Return (X, Y) of the center of cell containing provided text 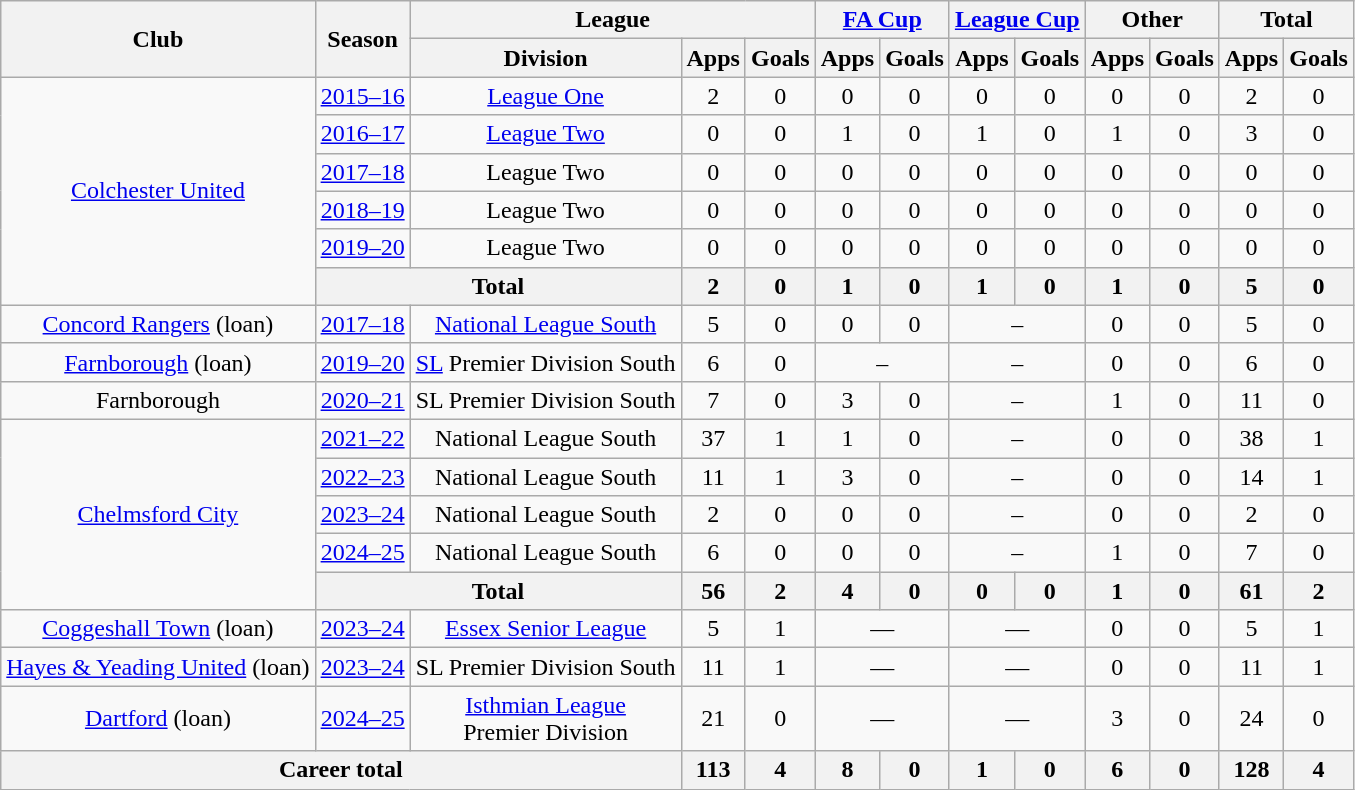
2015–16 (362, 96)
Colchester United (158, 191)
Other (1152, 20)
Coggeshall Town (loan) (158, 629)
League (612, 20)
37 (713, 438)
128 (1251, 770)
21 (713, 718)
Club (158, 39)
61 (1251, 591)
Hayes & Yeading United (loan) (158, 667)
Chelmsford City (158, 514)
2018–19 (362, 210)
Farnborough (loan) (158, 362)
14 (1251, 477)
Season (362, 39)
56 (713, 591)
8 (847, 770)
Isthmian LeaguePremier Division (546, 718)
2021–22 (362, 438)
League One (546, 96)
113 (713, 770)
Dartford (loan) (158, 718)
Concord Rangers (loan) (158, 324)
Career total (341, 770)
24 (1251, 718)
Farnborough (158, 400)
Division (546, 58)
2020–21 (362, 400)
38 (1251, 438)
2016–17 (362, 134)
League Cup (1017, 20)
FA Cup (882, 20)
2022–23 (362, 477)
Essex Senior League (546, 629)
